Capture the cell that displays the provided text and extract its [x, y] central coordinate. 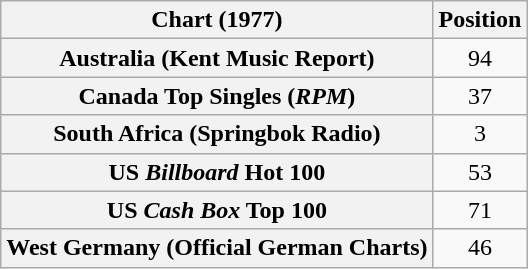
37 [480, 96]
Position [480, 20]
Chart (1977) [217, 20]
Australia (Kent Music Report) [217, 58]
West Germany (Official German Charts) [217, 248]
Canada Top Singles (RPM) [217, 96]
94 [480, 58]
US Cash Box Top 100 [217, 210]
53 [480, 172]
3 [480, 134]
South Africa (Springbok Radio) [217, 134]
46 [480, 248]
71 [480, 210]
US Billboard Hot 100 [217, 172]
